Return (X, Y) of the center of cell containing provided text 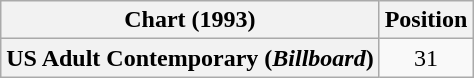
US Adult Contemporary (Billboard) (190, 58)
Chart (1993) (190, 20)
31 (426, 58)
Position (426, 20)
